Provide the (x, y) coordinate of the cell's center where the given text is located.  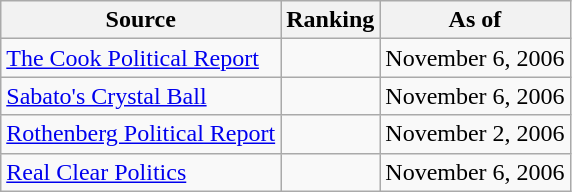
Real Clear Politics (141, 172)
November 2, 2006 (475, 134)
Ranking (330, 20)
The Cook Political Report (141, 58)
Source (141, 20)
As of (475, 20)
Sabato's Crystal Ball (141, 96)
Rothenberg Political Report (141, 134)
